Identify which cell holds the provided text, then report its (X, Y) central coordinate. 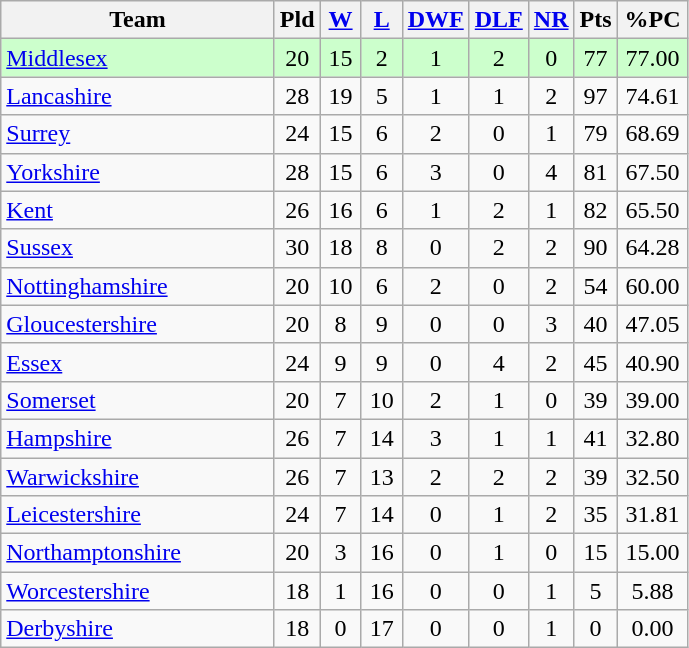
Pld (297, 20)
74.61 (652, 96)
97 (596, 96)
19 (340, 96)
Hampshire (138, 438)
31.81 (652, 515)
Northamptonshire (138, 553)
Yorkshire (138, 172)
Middlesex (138, 58)
0.00 (652, 629)
17 (382, 629)
64.28 (652, 248)
5.88 (652, 591)
65.50 (652, 210)
Leicestershire (138, 515)
Essex (138, 362)
41 (596, 438)
Warwickshire (138, 477)
Kent (138, 210)
Somerset (138, 400)
W (340, 20)
Gloucestershire (138, 324)
79 (596, 134)
DWF (436, 20)
35 (596, 515)
Pts (596, 20)
60.00 (652, 286)
77.00 (652, 58)
L (382, 20)
Lancashire (138, 96)
32.50 (652, 477)
13 (382, 477)
Sussex (138, 248)
40.90 (652, 362)
Worcestershire (138, 591)
Team (138, 20)
Nottinghamshire (138, 286)
82 (596, 210)
32.80 (652, 438)
47.05 (652, 324)
45 (596, 362)
54 (596, 286)
15.00 (652, 553)
DLF (498, 20)
67.50 (652, 172)
NR (551, 20)
81 (596, 172)
Derbyshire (138, 629)
68.69 (652, 134)
%PC (652, 20)
30 (297, 248)
90 (596, 248)
39.00 (652, 400)
77 (596, 58)
Surrey (138, 134)
40 (596, 324)
